Search for the cell housing the specified text and yield its (x, y) center coordinate. 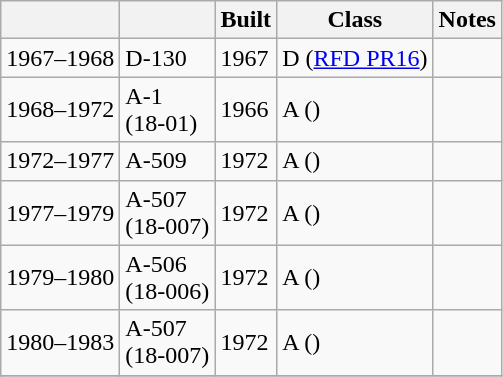
D-130 (168, 58)
1967 (246, 58)
D (RFD PR16) (355, 58)
A-1(18-01) (168, 110)
1977–1979 (60, 212)
Class (355, 20)
1972–1977 (60, 161)
A-509 (168, 161)
1979–1980 (60, 278)
1968–1972 (60, 110)
Notes (467, 20)
1967–1968 (60, 58)
Built (246, 20)
1966 (246, 110)
1980–1983 (60, 342)
A-506(18-006) (168, 278)
